Determine the (x, y) coordinate at the center of the cell enclosing the given text.  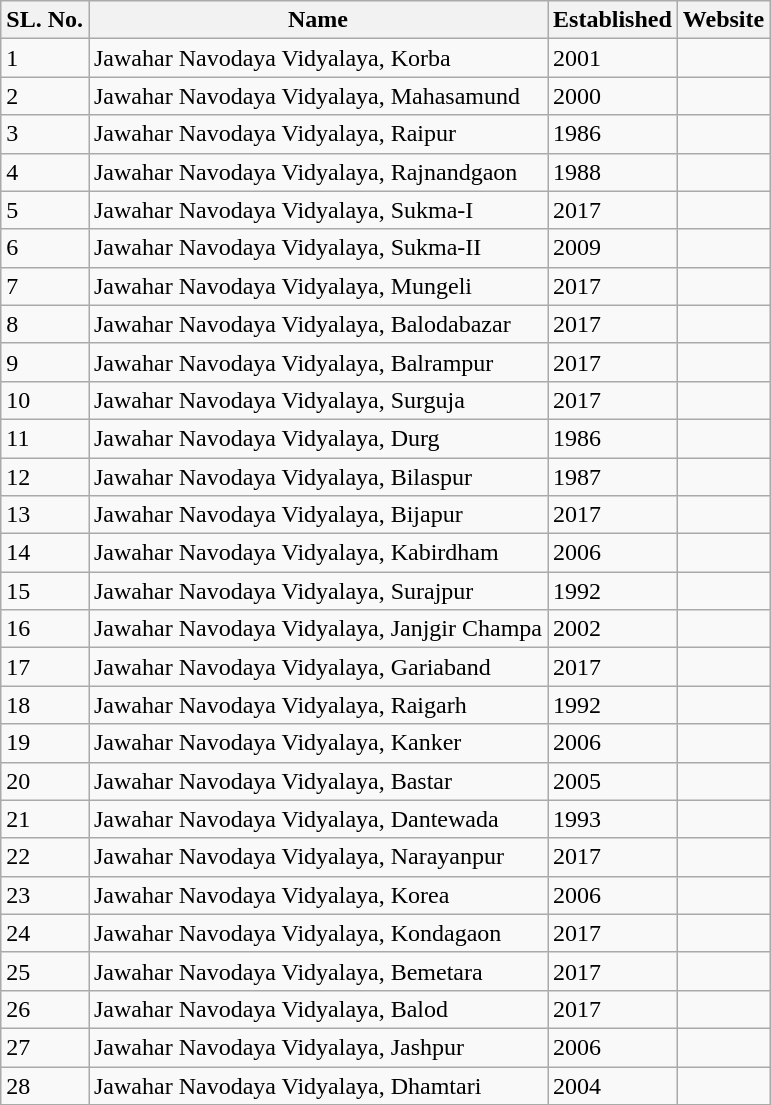
Jawahar Navodaya Vidyalaya, Narayanpur (318, 857)
Jawahar Navodaya Vidyalaya, Balod (318, 1009)
19 (45, 743)
17 (45, 667)
6 (45, 248)
18 (45, 705)
2001 (613, 58)
Jawahar Navodaya Vidyalaya, Balrampur (318, 362)
9 (45, 362)
Jawahar Navodaya Vidyalaya, Durg (318, 438)
Jawahar Navodaya Vidyalaya, Surguja (318, 400)
21 (45, 819)
2 (45, 96)
2005 (613, 781)
Jawahar Navodaya Vidyalaya, Janjgir Champa (318, 629)
Jawahar Navodaya Vidyalaya, Dantewada (318, 819)
4 (45, 172)
22 (45, 857)
13 (45, 515)
Established (613, 20)
Jawahar Navodaya Vidyalaya, Bijapur (318, 515)
Jawahar Navodaya Vidyalaya, Korba (318, 58)
2009 (613, 248)
1987 (613, 477)
Jawahar Navodaya Vidyalaya, Sukma-II (318, 248)
Jawahar Navodaya Vidyalaya, Kanker (318, 743)
Jawahar Navodaya Vidyalaya, Bastar (318, 781)
7 (45, 286)
Jawahar Navodaya Vidyalaya, Kondagaon (318, 933)
1993 (613, 819)
3 (45, 134)
14 (45, 553)
15 (45, 591)
27 (45, 1047)
Jawahar Navodaya Vidyalaya, Korea (318, 895)
12 (45, 477)
Jawahar Navodaya Vidyalaya, Gariaband (318, 667)
28 (45, 1085)
Jawahar Navodaya Vidyalaya, Raipur (318, 134)
Jawahar Navodaya Vidyalaya, Sukma-I (318, 210)
23 (45, 895)
Jawahar Navodaya Vidyalaya, Bilaspur (318, 477)
Name (318, 20)
Jawahar Navodaya Vidyalaya, Mungeli (318, 286)
20 (45, 781)
Jawahar Navodaya Vidyalaya, Bemetara (318, 971)
8 (45, 324)
Jawahar Navodaya Vidyalaya, Dhamtari (318, 1085)
16 (45, 629)
Jawahar Navodaya Vidyalaya, Kabirdham (318, 553)
25 (45, 971)
11 (45, 438)
2002 (613, 629)
24 (45, 933)
Jawahar Navodaya Vidyalaya, Jashpur (318, 1047)
26 (45, 1009)
SL. No. (45, 20)
2004 (613, 1085)
Jawahar Navodaya Vidyalaya, Rajnandgaon (318, 172)
Jawahar Navodaya Vidyalaya, Mahasamund (318, 96)
Jawahar Navodaya Vidyalaya, Surajpur (318, 591)
1 (45, 58)
2000 (613, 96)
Jawahar Navodaya Vidyalaya, Balodabazar (318, 324)
5 (45, 210)
10 (45, 400)
1988 (613, 172)
Website (723, 20)
Jawahar Navodaya Vidyalaya, Raigarh (318, 705)
